Extract the [x, y] coordinate from the center of the cell holding the provided text.  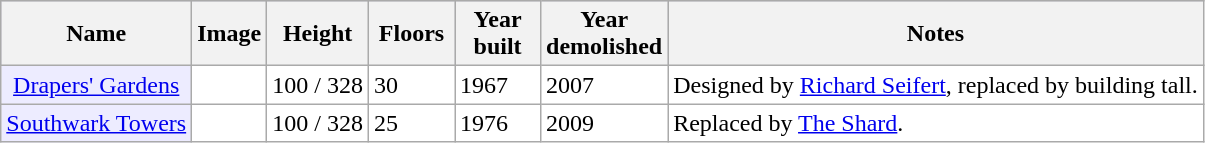
Designed by Richard Seifert, replaced by building tall. [936, 85]
Year built [498, 34]
Drapers' Gardens [96, 85]
2009 [604, 123]
Image [230, 34]
Notes [936, 34]
Replaced by The Shard. [936, 123]
1967 [498, 85]
1976 [498, 123]
Floors [411, 34]
Southwark Towers [96, 123]
2007 [604, 85]
Year demolished [604, 34]
30 [411, 85]
Height [318, 34]
25 [411, 123]
Name [96, 34]
